Search for the cell housing the specified text and yield its [X, Y] center coordinate. 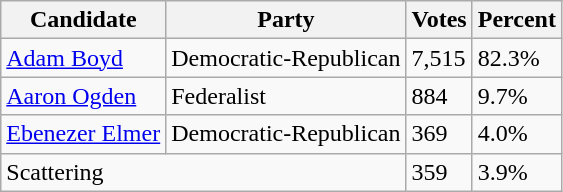
9.7% [516, 96]
7,515 [439, 58]
Adam Boyd [84, 58]
Ebenezer Elmer [84, 134]
Candidate [84, 20]
369 [439, 134]
Percent [516, 20]
Votes [439, 20]
Scattering [204, 172]
3.9% [516, 172]
Aaron Ogden [84, 96]
884 [439, 96]
82.3% [516, 58]
359 [439, 172]
4.0% [516, 134]
Party [286, 20]
Federalist [286, 96]
